Identify which cell holds the provided text, then report its [X, Y] central coordinate. 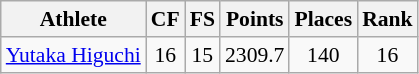
FS [202, 19]
2309.7 [254, 55]
Athlete [74, 19]
CF [166, 19]
Rank [388, 19]
Places [323, 19]
Points [254, 19]
Yutaka Higuchi [74, 55]
15 [202, 55]
140 [323, 55]
